Scan for the cell matching the given text and deliver its [X, Y] coordinate at center. 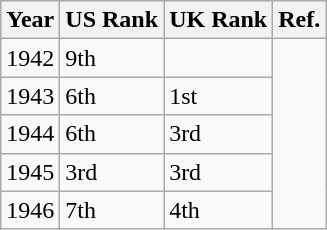
1942 [30, 58]
1946 [30, 210]
1st [218, 96]
Year [30, 20]
1945 [30, 172]
9th [112, 58]
Ref. [300, 20]
UK Rank [218, 20]
US Rank [112, 20]
1944 [30, 134]
7th [112, 210]
1943 [30, 96]
4th [218, 210]
